Output the [X, Y] coordinate of the center of the cell containing the given text.  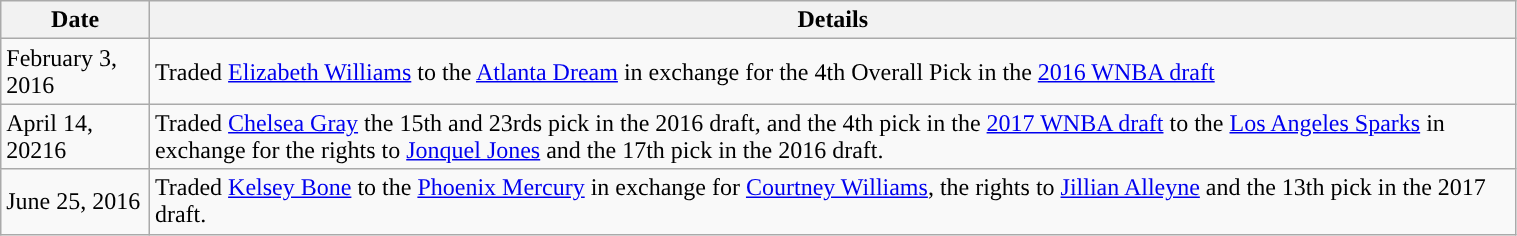
Traded Elizabeth Williams to the Atlanta Dream in exchange for the 4th Overall Pick in the 2016 WNBA draft [832, 72]
Traded Kelsey Bone to the Phoenix Mercury in exchange for Courtney Williams, the rights to Jillian Alleyne and the 13th pick in the 2017 draft. [832, 202]
April 14, 20216 [76, 136]
Details [832, 20]
Date [76, 20]
June 25, 2016 [76, 202]
February 3, 2016 [76, 72]
